Find where the given text appears and provide that cell's center as (x, y) coordinate. 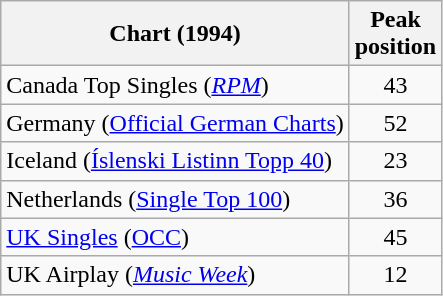
12 (395, 275)
Iceland (Íslenski Listinn Topp 40) (175, 161)
Netherlands (Single Top 100) (175, 199)
UK Singles (OCC) (175, 237)
UK Airplay (Music Week) (175, 275)
23 (395, 161)
36 (395, 199)
52 (395, 123)
45 (395, 237)
Peakposition (395, 34)
Germany (Official German Charts) (175, 123)
Canada Top Singles (RPM) (175, 85)
Chart (1994) (175, 34)
43 (395, 85)
